For the text-containing cell, return its midpoint in [X, Y] coordinate format. 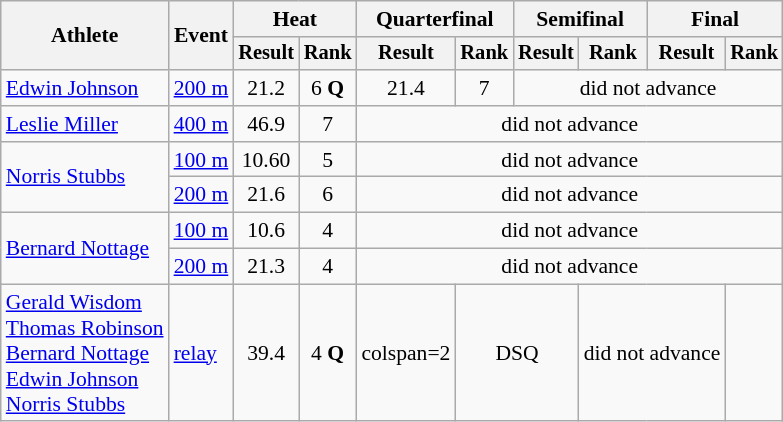
Quarterfinal [434, 19]
10.60 [266, 160]
21.2 [266, 88]
Athlete [85, 36]
DSQ [516, 353]
Final [715, 19]
5 [328, 160]
Semifinal [580, 19]
21.3 [266, 267]
21.4 [406, 88]
46.9 [266, 124]
39.4 [266, 353]
21.6 [266, 195]
6 Q [328, 88]
Norris Stubbs [85, 178]
10.6 [266, 231]
4 Q [328, 353]
colspan=2 [406, 353]
Heat [294, 19]
Event [202, 36]
400 m [202, 124]
Bernard Nottage [85, 248]
relay [202, 353]
6 [328, 195]
Edwin Johnson [85, 88]
Leslie Miller [85, 124]
Gerald WisdomThomas RobinsonBernard NottageEdwin Johnson Norris Stubbs [85, 353]
